Capture the cell that displays the provided text and extract its [x, y] central coordinate. 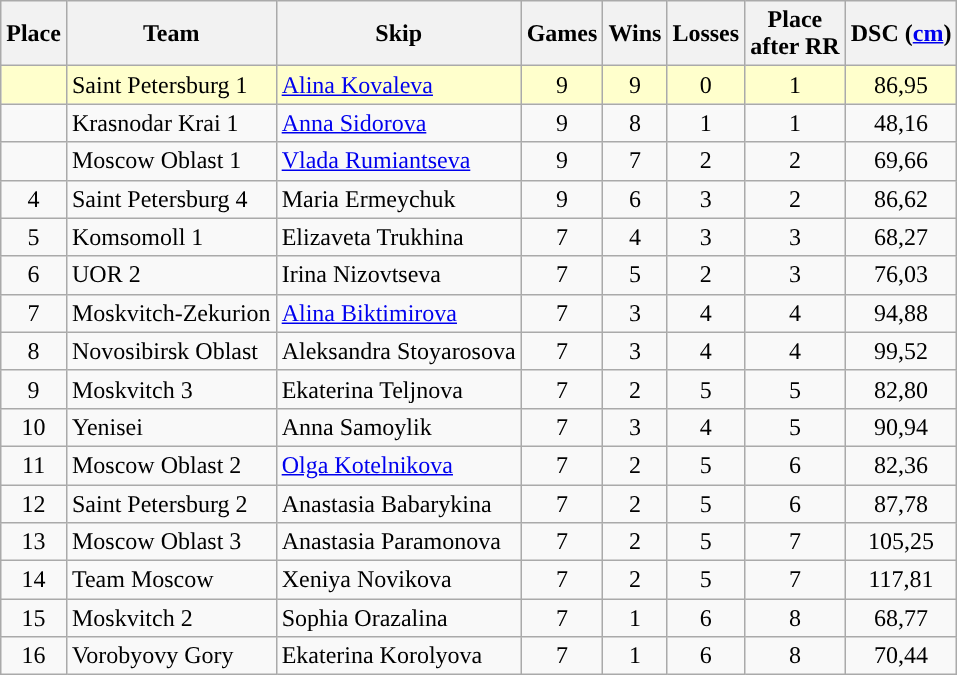
Komsomoll 1 [171, 237]
Placeafter RR [796, 34]
Anna Samoylik [398, 427]
12 [34, 503]
82,80 [901, 389]
13 [34, 542]
Maria Ermeychuk [398, 199]
Olga Kotelnikova [398, 465]
Team Moscow [171, 580]
Place [34, 34]
Anna Sidorova [398, 123]
Novosibirsk Oblast [171, 351]
Ekaterina Korolyova [398, 656]
Sophia Orazalina [398, 618]
Wins [635, 34]
Moskvitch 2 [171, 618]
Krasnodar Krai 1 [171, 123]
11 [34, 465]
Alina Biktimirova [398, 313]
105,25 [901, 542]
117,81 [901, 580]
48,16 [901, 123]
16 [34, 656]
Saint Petersburg 1 [171, 85]
Saint Petersburg 4 [171, 199]
Anastasia Babarykina [398, 503]
Ekaterina Teljnova [398, 389]
70,44 [901, 656]
15 [34, 618]
Moscow Oblast 2 [171, 465]
Vorobyovy Gory [171, 656]
Alina Kovaleva [398, 85]
86,95 [901, 85]
Yenisei [171, 427]
Xeniya Novikova [398, 580]
86,62 [901, 199]
68,27 [901, 237]
68,77 [901, 618]
DSC (cm) [901, 34]
14 [34, 580]
Vlada Rumiantseva [398, 161]
Aleksandra Stoyarosova [398, 351]
82,36 [901, 465]
Irina Nizovtseva [398, 275]
Anastasia Paramonova [398, 542]
76,03 [901, 275]
Elizaveta Trukhina [398, 237]
Moskvitch 3 [171, 389]
Saint Petersburg 2 [171, 503]
99,52 [901, 351]
94,88 [901, 313]
Moscow Oblast 3 [171, 542]
Games [562, 34]
69,66 [901, 161]
Moskvitch-Zekurion [171, 313]
UOR 2 [171, 275]
Skip [398, 34]
Moscow Oblast 1 [171, 161]
10 [34, 427]
87,78 [901, 503]
90,94 [901, 427]
Losses [706, 34]
0 [706, 85]
Team [171, 34]
